Pinpoint the cell where the given text exists, returning its (X, Y) midpoint coordinate. 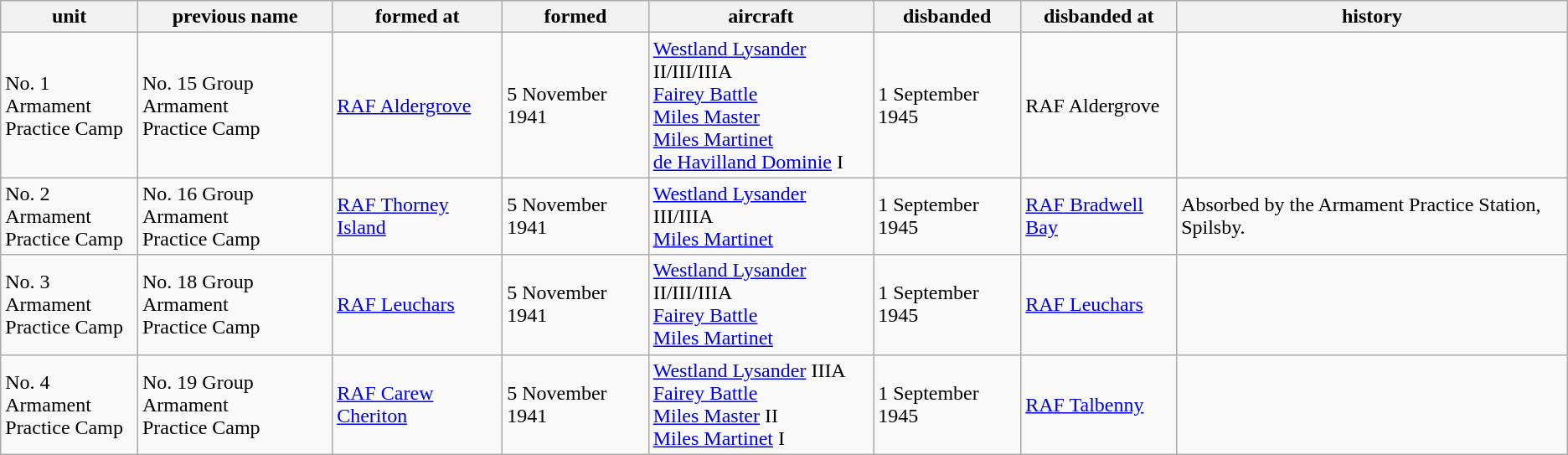
Westland Lysander II/III/IIIAFairey BattleMiles Martinet (761, 305)
No. 19 Group ArmamentPractice Camp (235, 404)
formed (575, 17)
No. 18 Group ArmamentPractice Camp (235, 305)
Westland Lysander III/IIIAMiles Martinet (761, 216)
Absorbed by the Armament Practice Station, Spilsby. (1372, 216)
RAF Carew Cheriton (417, 404)
No. 16 Group ArmamentPractice Camp (235, 216)
disbanded (947, 17)
unit (70, 17)
Westland Lysander II/III/IIIAFairey BattleMiles MasterMiles Martinetde Havilland Dominie I (761, 106)
formed at (417, 17)
Westland Lysander IIIAFairey BattleMiles Master IIMiles Martinet I (761, 404)
No. 3 ArmamentPractice Camp (70, 305)
disbanded at (1099, 17)
history (1372, 17)
No. 15 Group ArmamentPractice Camp (235, 106)
previous name (235, 17)
RAF Talbenny (1099, 404)
No. 1 ArmamentPractice Camp (70, 106)
No. 2 ArmamentPractice Camp (70, 216)
aircraft (761, 17)
RAF Bradwell Bay (1099, 216)
No. 4 ArmamentPractice Camp (70, 404)
RAF Thorney Island (417, 216)
